Output the (X, Y) coordinate of the center of the cell containing the given text.  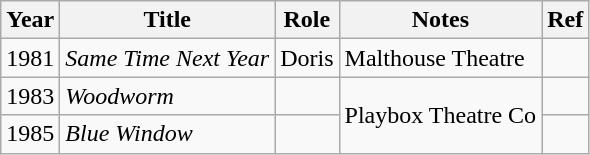
Malthouse Theatre (440, 58)
1985 (30, 134)
Title (168, 20)
Role (307, 20)
Year (30, 20)
1981 (30, 58)
Woodworm (168, 96)
Doris (307, 58)
Same Time Next Year (168, 58)
Blue Window (168, 134)
Playbox Theatre Co (440, 115)
Notes (440, 20)
Ref (566, 20)
1983 (30, 96)
